Capture the cell that displays the provided text and extract its [x, y] central coordinate. 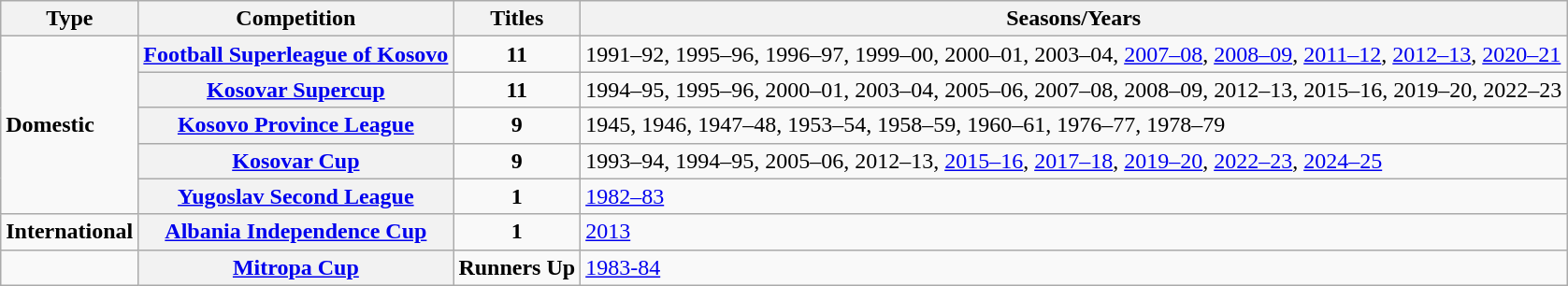
Kosovar Cup [295, 161]
1993–94, 1994–95, 2005–06, 2012–13, 2015–16, 2017–18, 2019–20, 2022–23, 2024–25 [1073, 161]
Mitropa Cup [295, 267]
1982–83 [1073, 196]
Type [69, 19]
Albania Independence Cup [295, 232]
Titles [517, 19]
1991–92, 1995–96, 1996–97, 1999–00, 2000–01, 2003–04, 2007–08, 2008–09, 2011–12, 2012–13, 2020–21 [1073, 54]
Seasons/Years [1073, 19]
Kosovar Supercup [295, 90]
1983-84 [1073, 267]
Runners Up [517, 267]
Yugoslav Second League [295, 196]
International [69, 232]
Competition [295, 19]
2013 [1073, 232]
Football Superleague of Kosovo [295, 54]
1945, 1946, 1947–48, 1953–54, 1958–59, 1960–61, 1976–77, 1978–79 [1073, 125]
Kosovo Province League [295, 125]
Domestic [69, 125]
1994–95, 1995–96, 2000–01, 2003–04, 2005–06, 2007–08, 2008–09, 2012–13, 2015–16, 2019–20, 2022–23 [1073, 90]
